Find where the given text appears and provide that cell's center as (X, Y) coordinate. 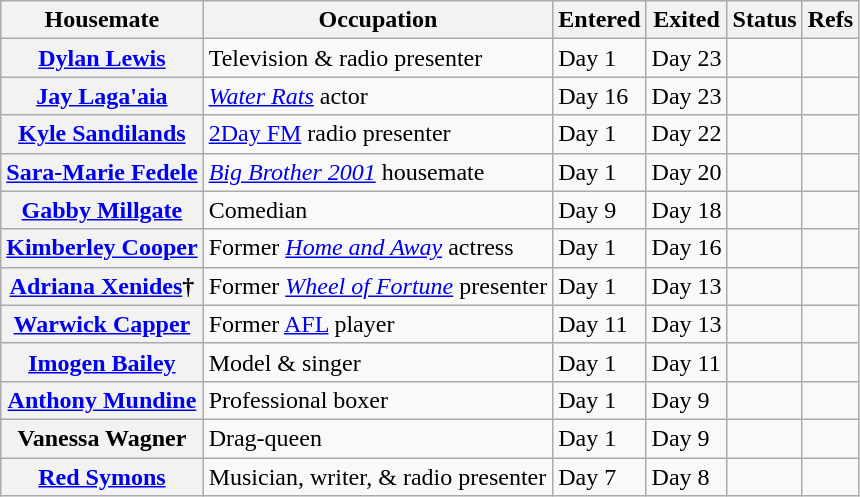
Kyle Sandilands (102, 134)
Warwick Capper (102, 324)
Day 22 (686, 134)
Comedian (378, 210)
Day 20 (686, 172)
Housemate (102, 20)
Professional boxer (378, 400)
Former Wheel of Fortune presenter (378, 286)
Musician, writer, & radio presenter (378, 477)
Day 18 (686, 210)
Occupation (378, 20)
Former AFL player (378, 324)
Water Rats actor (378, 96)
Day 8 (686, 477)
Big Brother 2001 housemate (378, 172)
Kimberley Cooper (102, 248)
Imogen Bailey (102, 362)
Television & radio presenter (378, 58)
Red Symons (102, 477)
Gabby Millgate (102, 210)
Status (764, 20)
Former Home and Away actress (378, 248)
2Day FM radio presenter (378, 134)
Vanessa Wagner (102, 438)
Refs (830, 20)
Model & singer (378, 362)
Adriana Xenides† (102, 286)
Day 7 (600, 477)
Entered (600, 20)
Dylan Lewis (102, 58)
Exited (686, 20)
Anthony Mundine (102, 400)
Drag-queen (378, 438)
Sara-Marie Fedele (102, 172)
Jay Laga'aia (102, 96)
